Return [X, Y] of the center of cell containing provided text 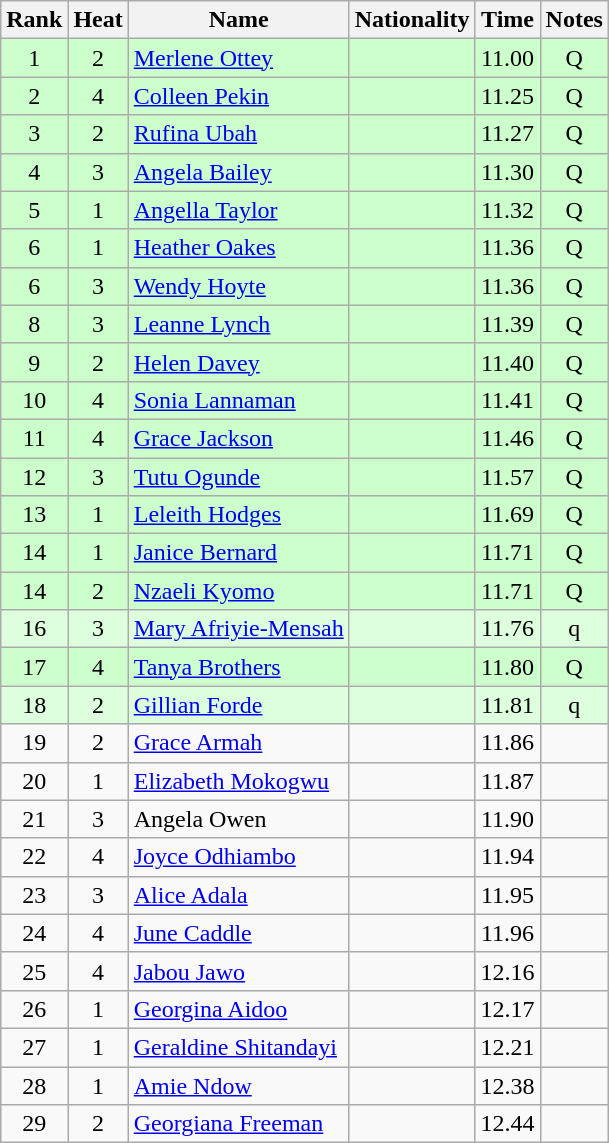
29 [34, 1124]
Rank [34, 20]
23 [34, 895]
Heather Oakes [238, 248]
11.69 [508, 515]
Heat [98, 20]
Notes [574, 20]
Time [508, 20]
11.27 [508, 134]
18 [34, 705]
Leleith Hodges [238, 515]
11.30 [508, 172]
11.86 [508, 743]
Grace Armah [238, 743]
11.32 [508, 210]
12.17 [508, 1009]
11.41 [508, 400]
27 [34, 1047]
28 [34, 1085]
Amie Ndow [238, 1085]
16 [34, 629]
8 [34, 324]
11.25 [508, 96]
Colleen Pekin [238, 96]
Grace Jackson [238, 438]
Name [238, 20]
26 [34, 1009]
11.80 [508, 667]
Nzaeli Kyomo [238, 591]
Janice Bernard [238, 553]
11 [34, 438]
Rufina Ubah [238, 134]
11.81 [508, 705]
11.94 [508, 857]
11.39 [508, 324]
12.44 [508, 1124]
11.90 [508, 819]
11.00 [508, 58]
Georgiana Freeman [238, 1124]
19 [34, 743]
12 [34, 477]
22 [34, 857]
Merlene Ottey [238, 58]
21 [34, 819]
17 [34, 667]
Sonia Lannaman [238, 400]
Nationality [412, 20]
Angella Taylor [238, 210]
Gillian Forde [238, 705]
12.16 [508, 971]
Alice Adala [238, 895]
Wendy Hoyte [238, 286]
Geraldine Shitandayi [238, 1047]
12.38 [508, 1085]
Leanne Lynch [238, 324]
9 [34, 362]
11.57 [508, 477]
11.46 [508, 438]
20 [34, 781]
11.40 [508, 362]
5 [34, 210]
25 [34, 971]
12.21 [508, 1047]
Angela Owen [238, 819]
June Caddle [238, 933]
Joyce Odhiambo [238, 857]
11.96 [508, 933]
Helen Davey [238, 362]
Tanya Brothers [238, 667]
Jabou Jawo [238, 971]
10 [34, 400]
Tutu Ogunde [238, 477]
Georgina Aidoo [238, 1009]
Elizabeth Mokogwu [238, 781]
Mary Afriyie-Mensah [238, 629]
24 [34, 933]
Angela Bailey [238, 172]
11.95 [508, 895]
11.76 [508, 629]
13 [34, 515]
11.87 [508, 781]
